Detect which cell encompasses the target text, then output its [x, y] center coordinate. 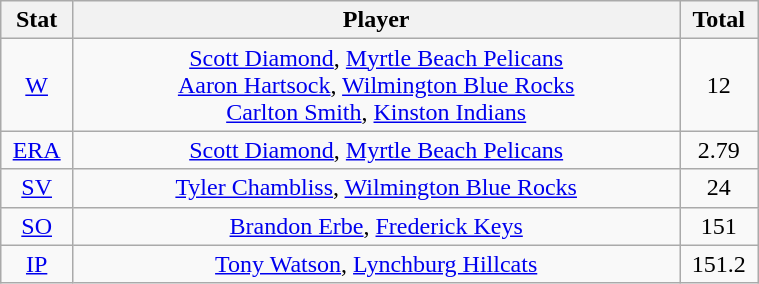
Player [376, 20]
151 [719, 226]
W [37, 85]
Total [719, 20]
12 [719, 85]
Tony Watson, Lynchburg Hillcats [376, 264]
Tyler Chambliss, Wilmington Blue Rocks [376, 188]
Scott Diamond, Myrtle Beach Pelicans [376, 150]
Stat [37, 20]
Brandon Erbe, Frederick Keys [376, 226]
24 [719, 188]
SV [37, 188]
ERA [37, 150]
IP [37, 264]
2.79 [719, 150]
SO [37, 226]
Scott Diamond, Myrtle Beach Pelicans Aaron Hartsock, Wilmington Blue Rocks Carlton Smith, Kinston Indians [376, 85]
151.2 [719, 264]
